Locate the cell with the specified text and output its (X, Y) center coordinate. 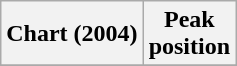
Peakposition (189, 34)
Chart (2004) (72, 34)
